Capture the cell that displays the provided text and extract its [x, y] central coordinate. 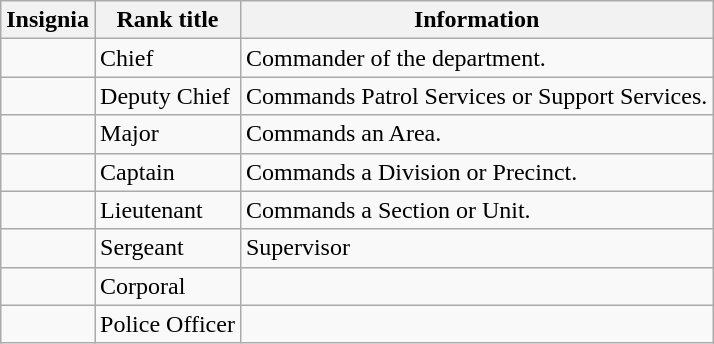
Sergeant [168, 248]
Deputy Chief [168, 96]
Commander of the department. [476, 58]
Commands an Area. [476, 134]
Rank title [168, 20]
Captain [168, 172]
Police Officer [168, 324]
Lieutenant [168, 210]
Information [476, 20]
Commands a Division or Precinct. [476, 172]
Commands Patrol Services or Support Services. [476, 96]
Commands a Section or Unit. [476, 210]
Major [168, 134]
Insignia [48, 20]
Chief [168, 58]
Corporal [168, 286]
Supervisor [476, 248]
